Find where the given text appears and provide that cell's center as (x, y) coordinate. 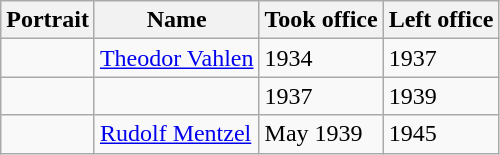
Portrait (48, 20)
1939 (441, 96)
1934 (321, 58)
1945 (441, 134)
May 1939 (321, 134)
Name (176, 20)
Theodor Vahlen (176, 58)
Took office (321, 20)
Left office (441, 20)
Rudolf Mentzel (176, 134)
